Pinpoint the cell where the given text exists, returning its (X, Y) midpoint coordinate. 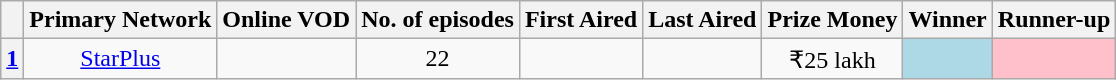
Online VOD (286, 20)
First Aired (580, 20)
1 (12, 59)
No. of episodes (438, 20)
Prize Money (832, 20)
Winner (948, 20)
StarPlus (120, 59)
22 (438, 59)
Runner-up (1054, 20)
Last Aired (702, 20)
Primary Network (120, 20)
₹25 lakh (832, 59)
